For the text-containing cell, return its midpoint in (X, Y) coordinate format. 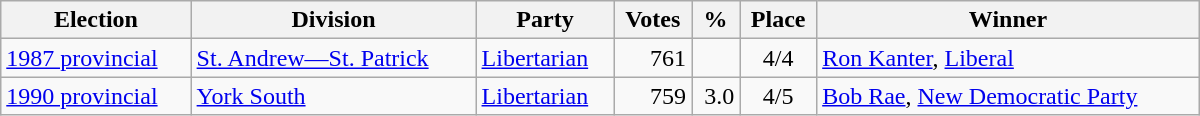
Place (778, 20)
Party (545, 20)
Election (96, 20)
% (716, 20)
1990 provincial (96, 96)
3.0 (716, 96)
761 (653, 58)
Votes (653, 20)
Winner (1008, 20)
4/5 (778, 96)
1987 provincial (96, 58)
759 (653, 96)
4/4 (778, 58)
Ron Kanter, Liberal (1008, 58)
Division (334, 20)
Bob Rae, New Democratic Party (1008, 96)
St. Andrew—St. Patrick (334, 58)
York South (334, 96)
